From the cell containing the given text, extract its center point as [x, y] coordinate. 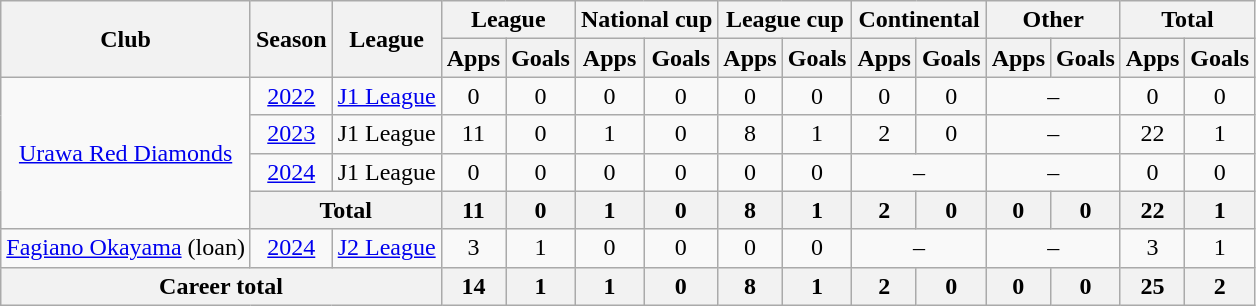
25 [1152, 286]
Season [291, 39]
Club [126, 39]
National cup [646, 20]
Fagiano Okayama (loan) [126, 248]
League cup [785, 20]
2023 [291, 134]
2022 [291, 96]
Other [1053, 20]
J2 League [386, 248]
Continental [919, 20]
Career total [221, 286]
14 [473, 286]
Urawa Red Diamonds [126, 153]
